Pinpoint the cell where the given text exists, returning its [x, y] midpoint coordinate. 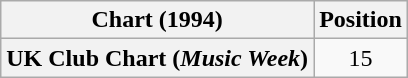
Chart (1994) [158, 20]
15 [361, 58]
UK Club Chart (Music Week) [158, 58]
Position [361, 20]
